Detect which cell encompasses the target text, then output its (x, y) center coordinate. 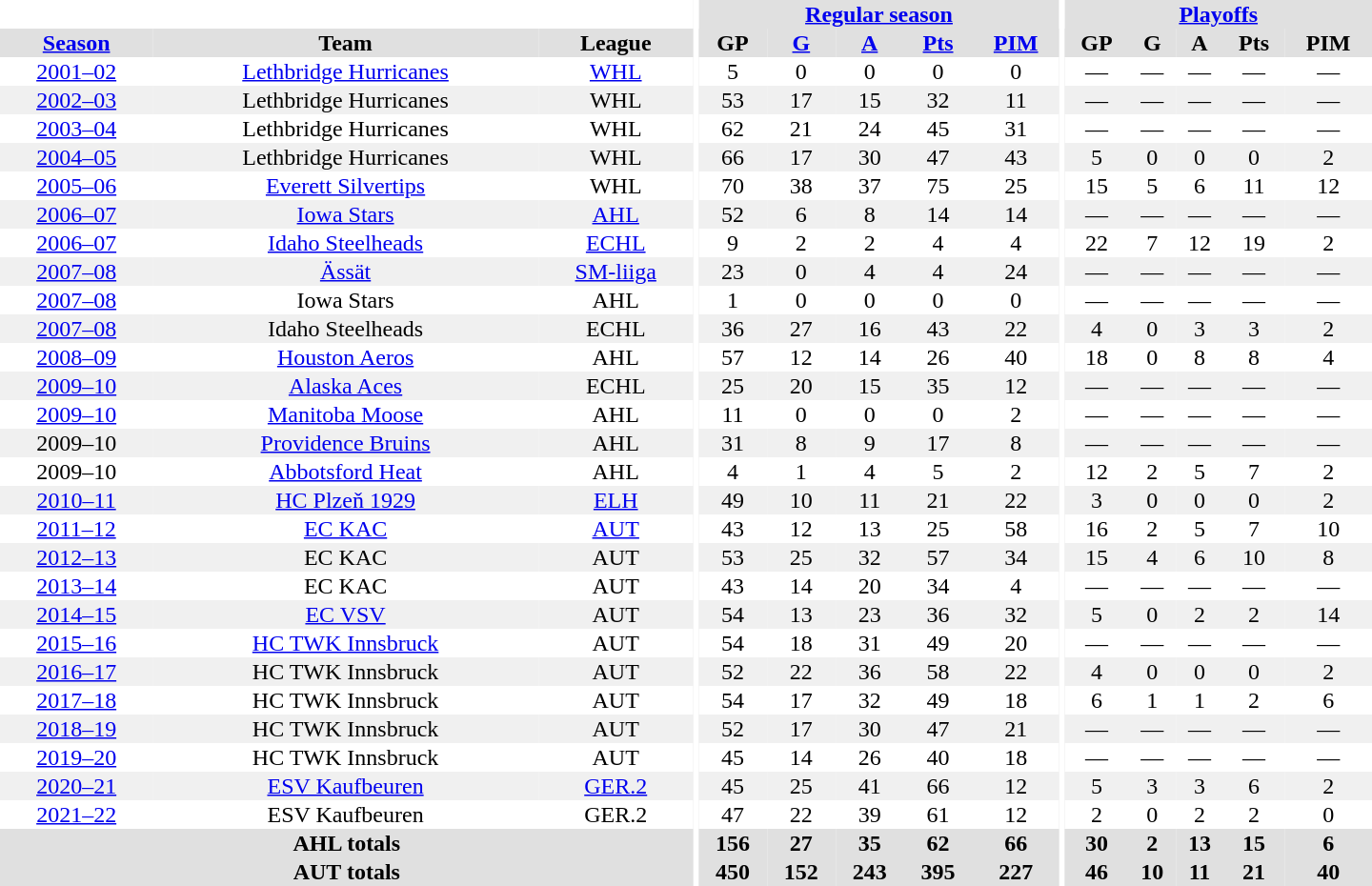
2019–20 (76, 757)
70 (733, 186)
2018–19 (76, 729)
61 (938, 815)
Abbotsford Heat (345, 472)
2001–02 (76, 71)
227 (1016, 872)
Manitoba Moose (345, 414)
Playoffs (1218, 14)
2002–03 (76, 100)
Team (345, 43)
2011–12 (76, 529)
Providence Bruins (345, 443)
2005–06 (76, 186)
2017–18 (76, 700)
2010–11 (76, 500)
SM-liiga (615, 272)
46 (1096, 872)
450 (733, 872)
2003–04 (76, 129)
243 (870, 872)
AUT totals (347, 872)
19 (1254, 243)
38 (801, 186)
2014–15 (76, 614)
2012–13 (76, 557)
Alaska Aces (345, 386)
2015–16 (76, 643)
Houston Aeros (345, 357)
ELH (615, 500)
2021–22 (76, 815)
2008–09 (76, 357)
2016–17 (76, 672)
152 (801, 872)
2020–21 (76, 786)
2004–05 (76, 157)
League (615, 43)
39 (870, 815)
395 (938, 872)
Ässät (345, 272)
HC Plzeň 1929 (345, 500)
75 (938, 186)
Everett Silvertips (345, 186)
37 (870, 186)
Season (76, 43)
AHL totals (347, 843)
Regular season (878, 14)
41 (870, 786)
156 (733, 843)
EC VSV (345, 614)
2013–14 (76, 586)
